Identify which cell holds the provided text, then report its [X, Y] central coordinate. 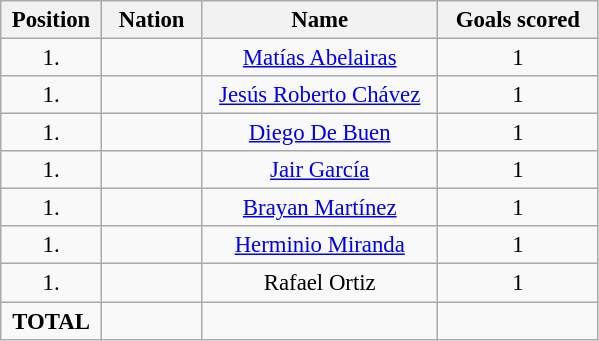
TOTAL [52, 321]
Rafael Ortiz [320, 283]
Diego De Buen [320, 133]
Jesús Roberto Chávez [320, 95]
Goals scored [518, 20]
Position [52, 20]
Name [320, 20]
Herminio Miranda [320, 245]
Brayan Martínez [320, 208]
Nation [152, 20]
Jair García [320, 170]
Matías Abelairas [320, 58]
